Output the (X, Y) coordinate of the center of the cell containing the given text.  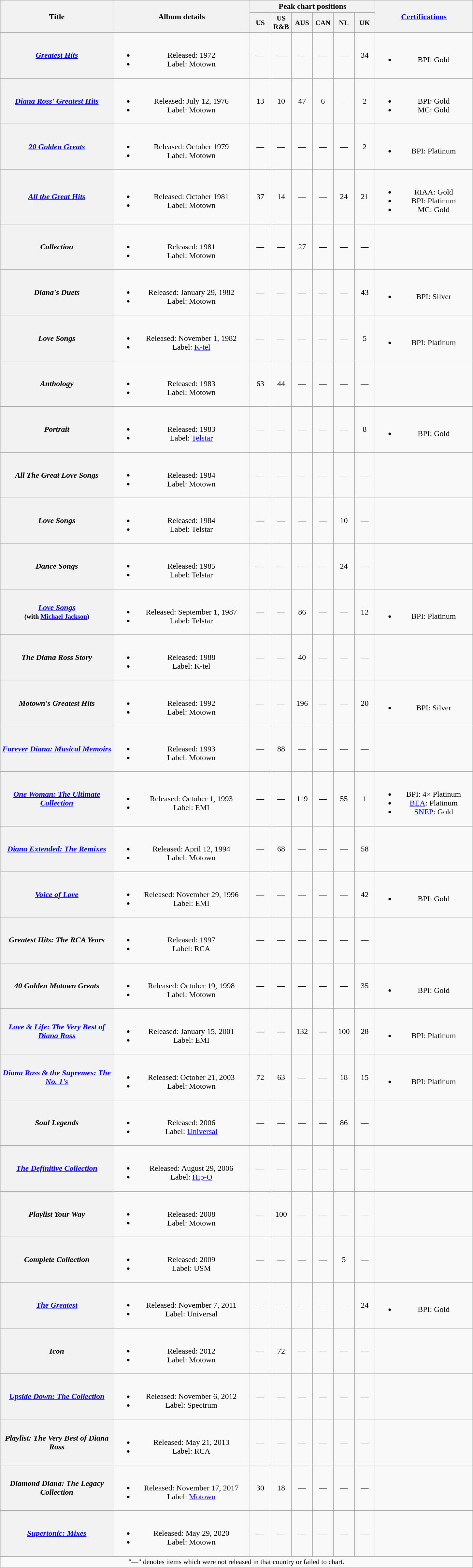
NL (344, 23)
Released: 2012Label: Motown (182, 1351)
US (260, 23)
Released: 1981Label: Motown (182, 247)
Released: November 7, 2011Label: Universal (182, 1305)
RIAA: GoldBPI: PlatinumMC: Gold (424, 197)
132 (302, 1031)
6 (323, 101)
AUS (302, 23)
Released: 1972Label: Motown (182, 55)
55 (344, 799)
42 (365, 894)
119 (302, 799)
BPI: 4× PlatinumBEA: PlatinumSNEP: Gold (424, 799)
Diana Ross & the Supremes: The No. 1's (57, 1077)
47 (302, 101)
Album details (182, 16)
The Definitive Collection (57, 1168)
13 (260, 101)
The Greatest (57, 1305)
Released: 2009Label: USM (182, 1260)
Released: 1988Label: K-tel (182, 658)
40 (302, 658)
Diana Extended: The Remixes (57, 849)
20 Golden Greats (57, 147)
Diamond Diana: The Legacy Collection (57, 1488)
Released: 1983Label: Telstar (182, 429)
"—" denotes items which were not released in that country or failed to chart. (236, 1562)
21 (365, 197)
UK (365, 23)
30 (260, 1488)
Released: October 19, 1998Label: Motown (182, 986)
44 (281, 384)
27 (302, 247)
Released: 1984Label: Motown (182, 475)
Title (57, 16)
196 (302, 703)
All the Great Hits (57, 197)
43 (365, 292)
37 (260, 197)
Released: 1993Label: Motown (182, 749)
Released: October 1, 1993Label: EMI (182, 799)
Released: November 17, 2017Label: Motown (182, 1488)
Released: July 12, 1976Label: Motown (182, 101)
USR&B (281, 23)
Peak chart positions (313, 7)
Released: November 29, 1996Label: EMI (182, 894)
Released: 1983Label: Motown (182, 384)
The Diana Ross Story (57, 658)
Playlist Your Way (57, 1214)
BPI: GoldMC: Gold (424, 101)
35 (365, 986)
Released: November 1, 1982Label: K-tel (182, 338)
CAN (323, 23)
Icon (57, 1351)
Upside Down: The Collection (57, 1397)
Portrait (57, 429)
Released: 1997Label: RCA (182, 940)
Complete Collection (57, 1260)
Released: May 29, 2020Label: Motown (182, 1533)
Diana Ross' Greatest Hits (57, 101)
40 Golden Motown Greats (57, 986)
Greatest Hits: The RCA Years (57, 940)
Love Songs(with Michael Jackson) (57, 612)
Released: November 6, 2012Label: Spectrum (182, 1397)
12 (365, 612)
Greatest Hits (57, 55)
1 (365, 799)
Released: 2008Label: Motown (182, 1214)
Released: October 1981Label: Motown (182, 197)
Collection (57, 247)
Released: 1992Label: Motown (182, 703)
Released: 2006Label: Universal (182, 1123)
8 (365, 429)
34 (365, 55)
Released: April 12, 1994Label: Motown (182, 849)
Released: January 29, 1982Label: Motown (182, 292)
20 (365, 703)
Diana's Duets (57, 292)
Released: January 15, 2001Label: EMI (182, 1031)
15 (365, 1077)
Voice of Love (57, 894)
Soul Legends (57, 1123)
Released: May 21, 2013Label: RCA (182, 1442)
Supertonic: Mixes (57, 1533)
Released: 1984Label: Telstar (182, 521)
Motown's Greatest Hits (57, 703)
88 (281, 749)
Released: August 29, 2006Label: Hip-O (182, 1168)
Anthology (57, 384)
28 (365, 1031)
68 (281, 849)
Certifications (424, 16)
Forever Diana: Musical Memoirs (57, 749)
Released: October 1979Label: Motown (182, 147)
Love & Life: The Very Best of Diana Ross (57, 1031)
Released: 1985Label: Telstar (182, 566)
Playlist: The Very Best of Diana Ross (57, 1442)
Released: October 21, 2003Label: Motown (182, 1077)
Released: September 1, 1987Label: Telstar (182, 612)
Dance Songs (57, 566)
All The Great Love Songs (57, 475)
58 (365, 849)
14 (281, 197)
One Woman: The Ultimate Collection (57, 799)
